Locate the cell with the specified text and output its (x, y) center coordinate. 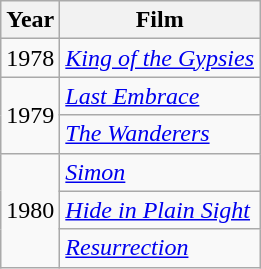
Year (30, 20)
King of the Gypsies (160, 58)
Simon (160, 172)
Last Embrace (160, 96)
Film (160, 20)
1978 (30, 58)
Hide in Plain Sight (160, 210)
The Wanderers (160, 134)
1979 (30, 115)
1980 (30, 210)
Resurrection (160, 248)
